Provide the (x, y) coordinate of the cell's center where the given text is located.  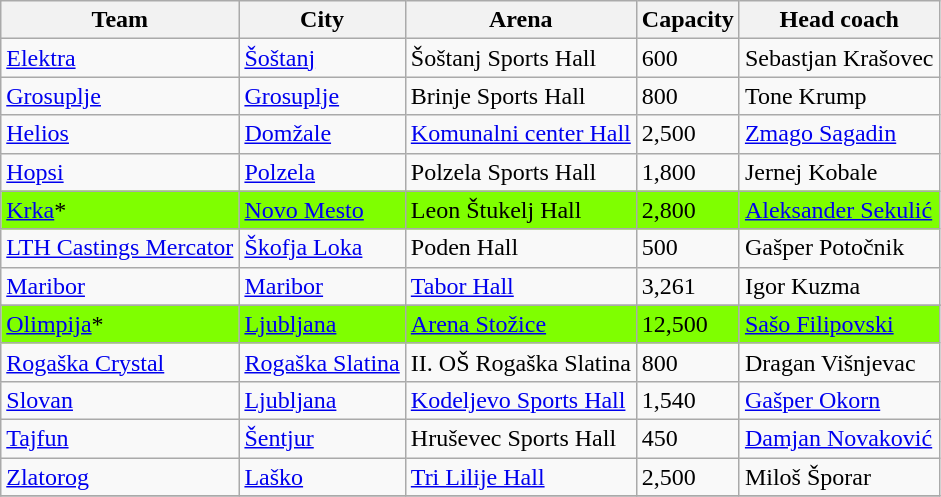
Krka* (120, 210)
Helios (120, 134)
Šentjur (322, 438)
Elektra (120, 58)
Polzela (322, 172)
Zmago Sagadin (839, 134)
II. OŠ Rogaška Slatina (520, 362)
Hruševec Sports Hall (520, 438)
Miloš Šporar (839, 477)
Škofja Loka (322, 248)
Dragan Višnjevac (839, 362)
Olimpija* (120, 324)
Sebastjan Krašovec (839, 58)
Polzela Sports Hall (520, 172)
Tabor Hall (520, 286)
Aleksander Sekulić (839, 210)
Rogaška Crystal (120, 362)
LTH Castings Mercator (120, 248)
3,261 (688, 286)
Komunalni center Hall (520, 134)
Hopsi (120, 172)
500 (688, 248)
Leon Štukelj Hall (520, 210)
Team (120, 20)
Brinje Sports Hall (520, 96)
12,500 (688, 324)
Tri Lilije Hall (520, 477)
Damjan Novaković (839, 438)
1,800 (688, 172)
Laško (322, 477)
Arena (520, 20)
Šoštanj (322, 58)
Jernej Kobale (839, 172)
Domžale (322, 134)
Kodeljevo Sports Hall (520, 400)
1,540 (688, 400)
Novo Mesto (322, 210)
2,800 (688, 210)
Šoštanj Sports Hall (520, 58)
Rogaška Slatina (322, 362)
Head coach (839, 20)
Zlatorog (120, 477)
Tajfun (120, 438)
Gašper Okorn (839, 400)
Igor Kuzma (839, 286)
Tone Krump (839, 96)
Poden Hall (520, 248)
Capacity (688, 20)
600 (688, 58)
Slovan (120, 400)
Arena Stožice (520, 324)
City (322, 20)
Gašper Potočnik (839, 248)
Sašo Filipovski (839, 324)
450 (688, 438)
